Output the [X, Y] coordinate of the center of the cell containing the given text.  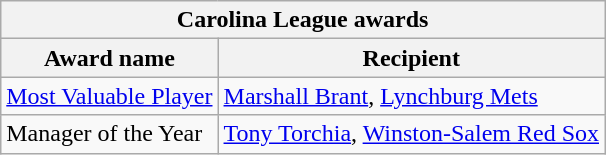
Award name [110, 58]
Tony Torchia, Winston-Salem Red Sox [412, 134]
Marshall Brant, Lynchburg Mets [412, 96]
Manager of the Year [110, 134]
Recipient [412, 58]
Carolina League awards [303, 20]
Most Valuable Player [110, 96]
